Output the (X, Y) coordinate of the center of the cell containing the given text.  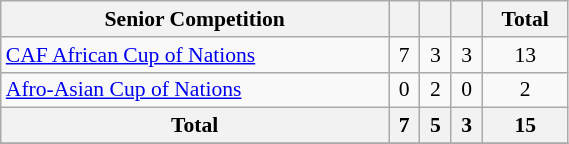
15 (525, 126)
Afro-Asian Cup of Nations (195, 90)
13 (525, 55)
Senior Competition (195, 19)
CAF African Cup of Nations (195, 55)
5 (436, 126)
